Detect which cell encompasses the target text, then output its [x, y] center coordinate. 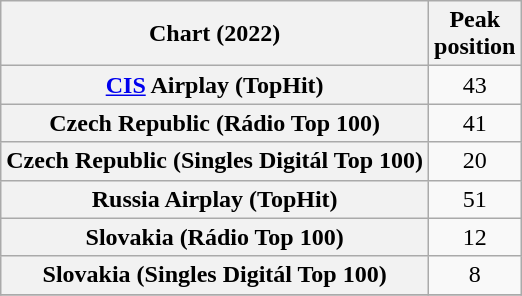
CIS Airplay (TopHit) [215, 85]
8 [475, 275]
51 [475, 199]
41 [475, 123]
Slovakia (Rádio Top 100) [215, 237]
20 [475, 161]
43 [475, 85]
Slovakia (Singles Digitál Top 100) [215, 275]
Czech Republic (Singles Digitál Top 100) [215, 161]
Peakposition [475, 34]
Chart (2022) [215, 34]
Czech Republic (Rádio Top 100) [215, 123]
Russia Airplay (TopHit) [215, 199]
12 [475, 237]
